Extract the [X, Y] coordinate from the center of the cell holding the provided text.  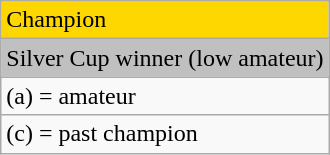
(c) = past champion [165, 134]
(a) = amateur [165, 96]
Champion [165, 20]
Silver Cup winner (low amateur) [165, 58]
